Pinpoint the cell where the given text exists, returning its [X, Y] midpoint coordinate. 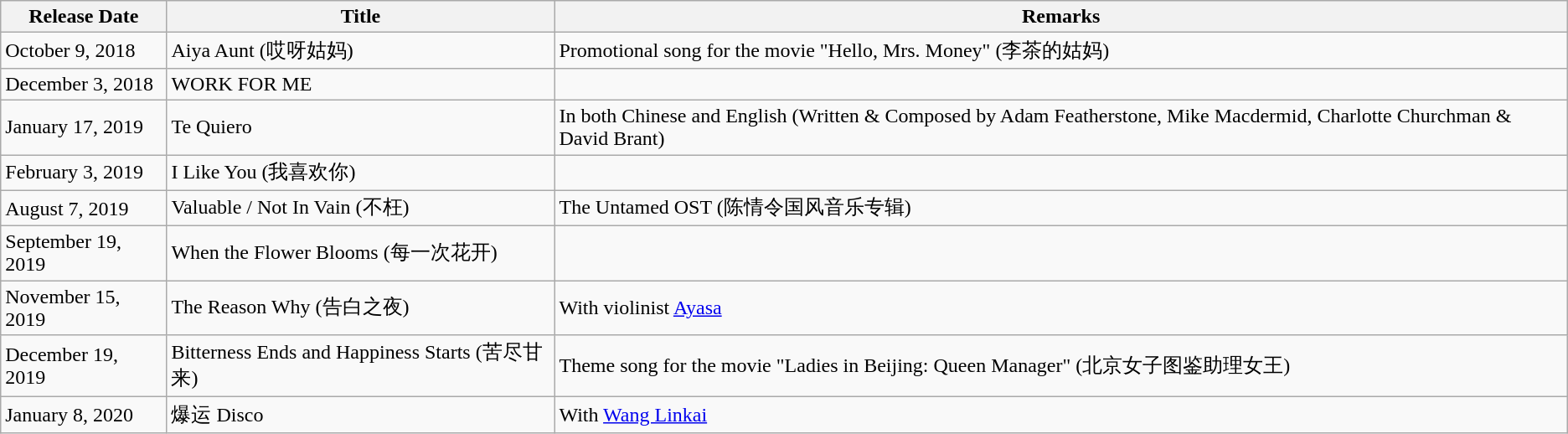
November 15, 2019 [84, 308]
August 7, 2019 [84, 208]
When the Flower Blooms (每一次花开) [360, 253]
Release Date [84, 17]
WORK FOR ME [360, 84]
Te Quiero [360, 127]
With Wang Linkai [1060, 416]
December 19, 2019 [84, 366]
Aiya Aunt (哎呀姑妈) [360, 50]
With violinist Ayasa [1060, 308]
Valuable / Not In Vain (不枉) [360, 208]
January 8, 2020 [84, 416]
Remarks [1060, 17]
October 9, 2018 [84, 50]
January 17, 2019 [84, 127]
In both Chinese and English (Written & Composed by Adam Featherstone, Mike Macdermid, Charlotte Churchman & David Brant) [1060, 127]
The Reason Why (告白之夜) [360, 308]
Bitterness Ends and Happiness Starts (苦尽甘来) [360, 366]
I Like You (我喜欢你) [360, 173]
The Untamed OST (陈情令国风音乐专辑) [1060, 208]
December 3, 2018 [84, 84]
September 19, 2019 [84, 253]
Theme song for the movie "Ladies in Beijing: Queen Manager" (北京女子图鉴助理女王) [1060, 366]
爆运 Disco [360, 416]
Promotional song for the movie "Hello, Mrs. Money" (李茶的姑妈) [1060, 50]
February 3, 2019 [84, 173]
Title [360, 17]
